Find where the given text appears and provide that cell's center as (X, Y) coordinate. 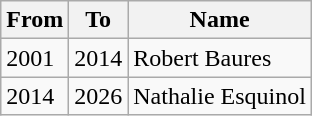
2001 (35, 58)
Name (220, 20)
To (98, 20)
2026 (98, 96)
Robert Baures (220, 58)
From (35, 20)
Nathalie Esquinol (220, 96)
